Detect which cell encompasses the target text, then output its (x, y) center coordinate. 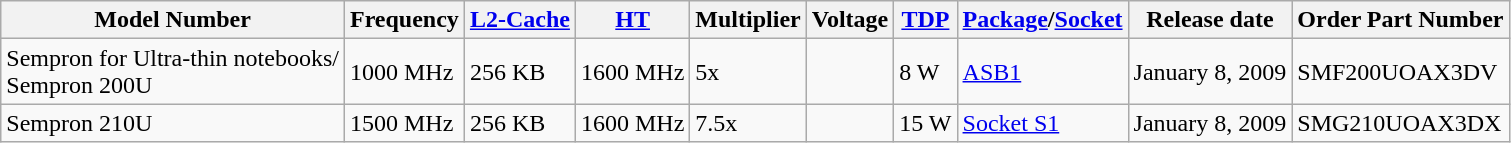
Voltage (850, 20)
Order Part Number (1400, 20)
TDP (926, 20)
Release date (1210, 20)
Multiplier (748, 20)
HT (632, 20)
5x (748, 72)
1000 MHz (404, 72)
1500 MHz (404, 123)
Socket S1 (1042, 123)
SMG210UOAX3DX (1400, 123)
Package/Socket (1042, 20)
ASB1 (1042, 72)
Frequency (404, 20)
7.5x (748, 123)
Sempron for Ultra-thin notebooks/Sempron 200U (173, 72)
SMF200UOAX3DV (1400, 72)
L2-Cache (520, 20)
8 W (926, 72)
Model Number (173, 20)
15 W (926, 123)
Sempron 210U (173, 123)
